Search for the cell housing the specified text and yield its [x, y] center coordinate. 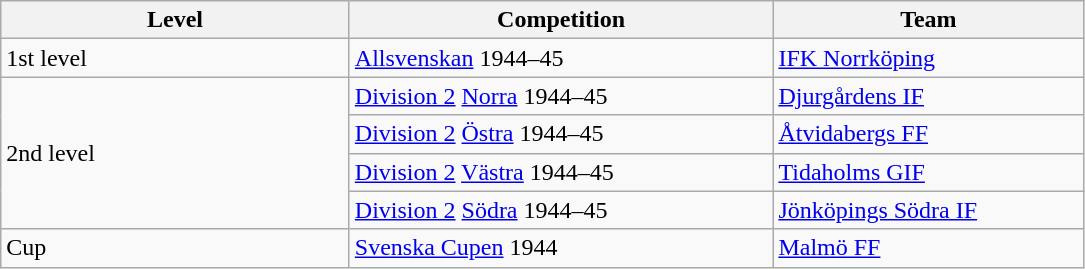
Allsvenskan 1944–45 [561, 58]
Jönköpings Södra IF [928, 210]
Level [176, 20]
Djurgårdens IF [928, 96]
Cup [176, 248]
2nd level [176, 153]
Svenska Cupen 1944 [561, 248]
Division 2 Norra 1944–45 [561, 96]
Division 2 Östra 1944–45 [561, 134]
Division 2 Västra 1944–45 [561, 172]
Åtvidabergs FF [928, 134]
IFK Norrköping [928, 58]
Team [928, 20]
Competition [561, 20]
1st level [176, 58]
Division 2 Södra 1944–45 [561, 210]
Malmö FF [928, 248]
Tidaholms GIF [928, 172]
